Return the [X, Y] coordinate for the center point of the cell that contains the specified text.  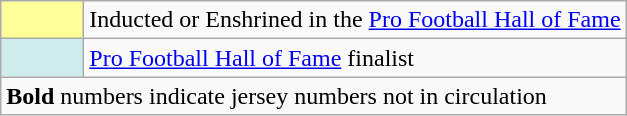
Bold numbers indicate jersey numbers not in circulation [314, 96]
Inducted or Enshrined in the Pro Football Hall of Fame [355, 20]
Pro Football Hall of Fame finalist [355, 58]
